Scan for the cell matching the given text and deliver its (x, y) coordinate at center. 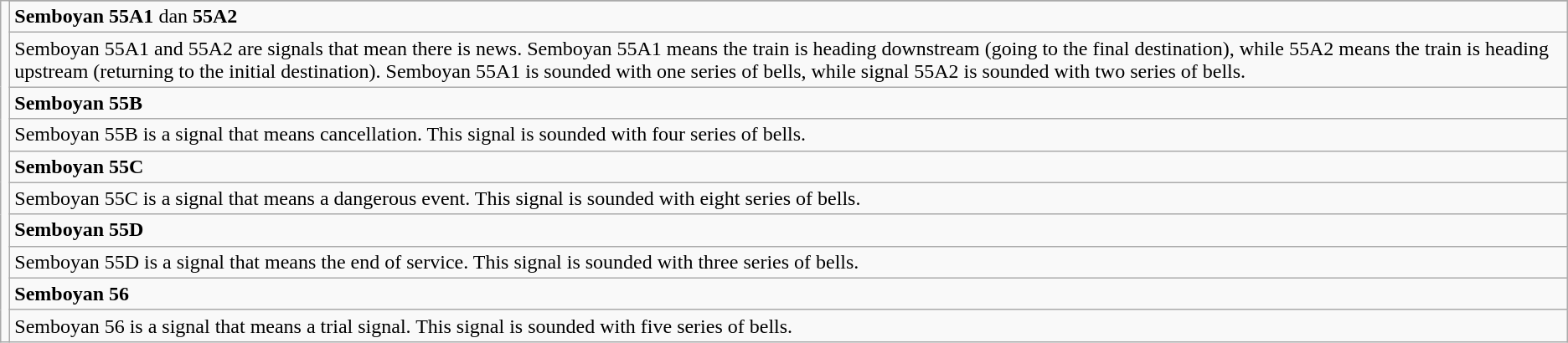
Semboyan 55B is a signal that means cancellation. This signal is sounded with four series of bells. (789, 135)
Semboyan 56 is a signal that means a trial signal. This signal is sounded with five series of bells. (789, 325)
Semboyan 55C is a signal that means a dangerous event. This signal is sounded with eight series of bells. (789, 198)
Semboyan 55D (789, 230)
Semboyan 55D is a signal that means the end of service. This signal is sounded with three series of bells. (789, 262)
Semboyan 55B (789, 103)
Semboyan 55C (789, 166)
Semboyan 56 (789, 294)
Semboyan 55A1 dan 55A2 (789, 17)
